Return the (x, y) coordinate for the center point of the cell that contains the specified text.  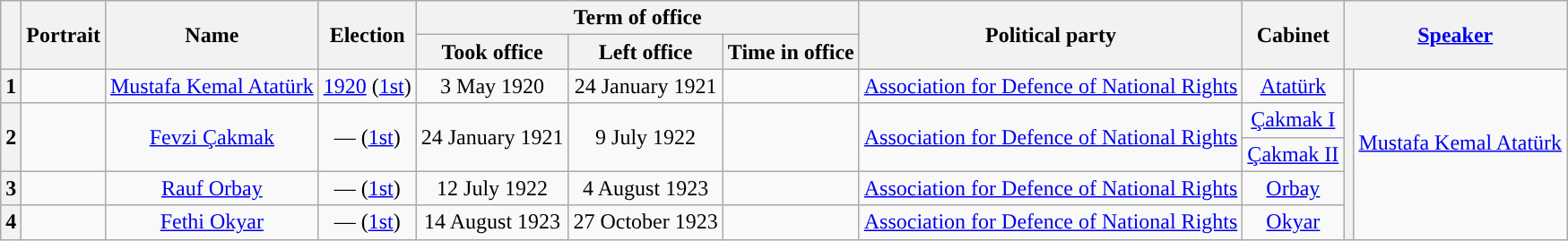
1920 (1st) (368, 86)
4 August 1923 (645, 188)
Term of office (637, 18)
Speaker (1456, 35)
9 July 1922 (645, 137)
Portrait (64, 35)
Çakmak II (1293, 154)
1 (11, 86)
2 (11, 137)
4 (11, 222)
Atatürk (1293, 86)
Took office (492, 52)
Çakmak I (1293, 120)
Time in office (791, 52)
3 (11, 188)
Fevzi Çakmak (212, 137)
14 August 1923 (492, 222)
Name (212, 35)
Orbay (1293, 188)
Rauf Orbay (212, 188)
Election (368, 35)
Political party (1051, 35)
3 May 1920 (492, 86)
Cabinet (1293, 35)
27 October 1923 (645, 222)
Okyar (1293, 222)
12 July 1922 (492, 188)
Left office (645, 52)
Fethi Okyar (212, 222)
